Detect which cell encompasses the target text, then output its [x, y] center coordinate. 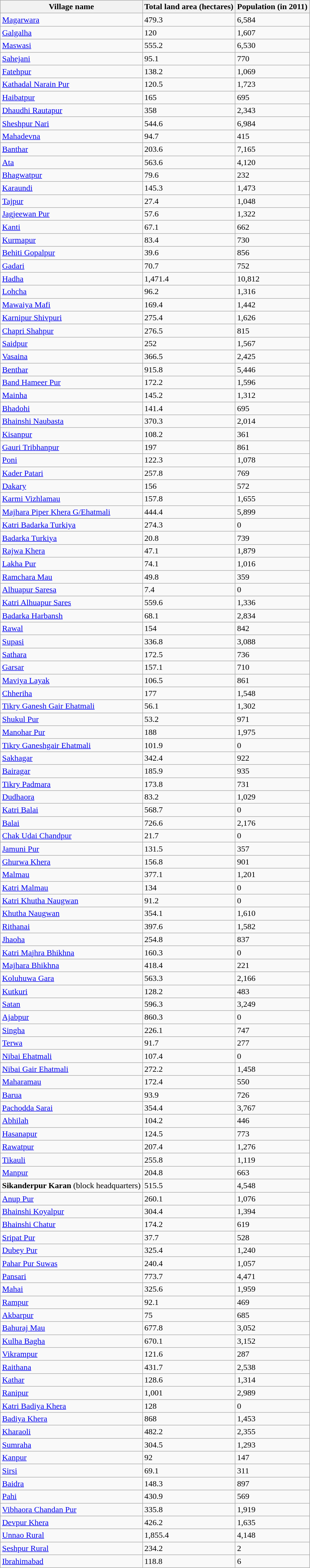
Katri Alhuapur Sares [71, 603]
Alhuapur Saresa [71, 590]
555.2 [189, 46]
Rithanai [71, 926]
483 [272, 991]
677.8 [189, 1328]
Kader Patari [71, 473]
572 [272, 486]
276.5 [189, 330]
2,834 [272, 616]
528 [272, 1238]
311 [272, 1471]
Mahadevna [71, 136]
418.4 [189, 965]
121.6 [189, 1354]
7,165 [272, 149]
226.1 [189, 1030]
37.7 [189, 1238]
Malmau [71, 875]
726 [272, 1095]
2,538 [272, 1367]
1,076 [272, 1198]
568.7 [189, 810]
736 [272, 654]
366.5 [189, 356]
177 [189, 693]
Tajpur [71, 201]
172.4 [189, 1082]
254.8 [189, 939]
47.1 [189, 551]
922 [272, 758]
Poni [71, 460]
91.2 [189, 901]
Vikrampur [71, 1354]
Mawaiya Mafi [71, 305]
3,152 [272, 1341]
731 [272, 784]
92.1 [189, 1302]
207.4 [189, 1147]
128.6 [189, 1380]
185.9 [189, 771]
Kurmapur [71, 240]
1,610 [272, 914]
53.2 [189, 719]
370.3 [189, 421]
204.8 [189, 1173]
Kisanpur [71, 434]
197 [189, 447]
2,989 [272, 1393]
101.9 [189, 745]
773 [272, 1134]
563.3 [189, 978]
663 [272, 1173]
49.8 [189, 577]
Dudhaora [71, 797]
397.6 [189, 926]
108.2 [189, 434]
Population (in 2011) [272, 7]
6,530 [272, 46]
106.5 [189, 680]
Kanti [71, 227]
935 [272, 771]
1,855.4 [189, 1535]
Terwa [71, 1043]
550 [272, 1082]
770 [272, 59]
325.4 [189, 1250]
21.7 [189, 836]
1,312 [272, 395]
Jagjeewan Pur [71, 214]
5,899 [272, 512]
Lakha Pur [71, 564]
83.4 [189, 240]
Maharamau [71, 1082]
Pahi [71, 1497]
4,548 [272, 1185]
752 [272, 266]
240.4 [189, 1263]
120 [189, 33]
860.3 [189, 1017]
Kathar [71, 1380]
Barua [71, 1095]
426.2 [189, 1522]
234.2 [189, 1548]
Sathara [71, 654]
57.6 [189, 214]
842 [272, 629]
70.7 [189, 266]
431.7 [189, 1367]
Raithana [71, 1367]
1,394 [272, 1212]
1,240 [272, 1250]
335.8 [189, 1509]
1,276 [272, 1147]
Bhainshi Chatur [71, 1225]
1,471.4 [189, 279]
342.4 [189, 758]
Kulha Bagha [71, 1341]
Bhagwatpur [71, 175]
Haibatpur [71, 97]
1,322 [272, 214]
Chapri Shahpur [71, 330]
358 [189, 110]
Total land area (hectares) [189, 7]
359 [272, 577]
559.6 [189, 603]
Sirsi [71, 1471]
4,120 [272, 162]
6,984 [272, 123]
Unnao Rural [71, 1535]
901 [272, 862]
897 [272, 1484]
Hadha [71, 279]
Koluhuwa Gara [71, 978]
739 [272, 538]
1,442 [272, 305]
287 [272, 1354]
971 [272, 719]
Bahuraj Mau [71, 1328]
Katri Majhra Bhikhna [71, 952]
1,057 [272, 1263]
685 [272, 1315]
Majhara Bhikhna [71, 965]
169.4 [189, 305]
Supasi [71, 642]
68.1 [189, 616]
Band Hameer Pur [71, 383]
128 [189, 1406]
Katri Khutha Naugwan [71, 901]
Badarka Harbansh [71, 616]
156 [189, 486]
Anup Pur [71, 1198]
93.9 [189, 1095]
Akbarpur [71, 1315]
361 [272, 434]
Behiti Gopalpur [71, 253]
122.3 [189, 460]
124.5 [189, 1134]
1,078 [272, 460]
Sahejani [71, 59]
Katri Balai [71, 810]
Badiya Khera [71, 1419]
104.2 [189, 1121]
430.9 [189, 1497]
120.5 [189, 84]
2 [272, 1548]
165 [189, 97]
Rampur [71, 1302]
2,355 [272, 1432]
128.2 [189, 991]
Rawal [71, 629]
221 [272, 965]
257.8 [189, 473]
232 [272, 175]
Chheriha [71, 693]
131.5 [189, 849]
Tikry Ganesh Gair Ehatmali [71, 706]
Tikry Ganeshgair Ehatmali [71, 745]
Magarwara [71, 20]
1,048 [272, 201]
Abhilah [71, 1121]
260.1 [189, 1198]
596.3 [189, 1004]
304.4 [189, 1212]
1,458 [272, 1069]
357 [272, 849]
118.8 [189, 1561]
2,176 [272, 823]
Maviya Layak [71, 680]
Dakary [71, 486]
Garsar [71, 667]
6 [272, 1561]
157.1 [189, 667]
544.6 [189, 123]
1,336 [272, 603]
Ghurwa Khera [71, 862]
Dhaudhi Rautapur [71, 110]
1,635 [272, 1522]
Karaundi [71, 188]
252 [189, 343]
Chak Udai Chandpur [71, 836]
515.5 [189, 1185]
69.1 [189, 1471]
815 [272, 330]
4,471 [272, 1276]
Vasaina [71, 356]
Jamuni Pur [71, 849]
172.5 [189, 654]
74.1 [189, 564]
Ata [71, 162]
20.8 [189, 538]
Jhaoha [71, 939]
Satan [71, 1004]
1,626 [272, 318]
Saidpur [71, 343]
Tikry Padmara [71, 784]
3,249 [272, 1004]
Pansari [71, 1276]
Ranipur [71, 1393]
Tikauli [71, 1160]
Karnipur Shivpuri [71, 318]
96.2 [189, 292]
1,567 [272, 343]
Gauri Tribhanpur [71, 447]
1,201 [272, 875]
856 [272, 253]
Karmi Vizhlamau [71, 499]
3,052 [272, 1328]
274.3 [189, 525]
75 [189, 1315]
92 [189, 1458]
10,812 [272, 279]
377.1 [189, 875]
27.4 [189, 201]
569 [272, 1497]
1,959 [272, 1289]
482.2 [189, 1432]
2,014 [272, 421]
7.4 [189, 590]
172.2 [189, 383]
Manpur [71, 1173]
275.4 [189, 318]
Sripat Pur [71, 1238]
1,314 [272, 1380]
670.1 [189, 1341]
Bhadohi [71, 408]
79.6 [189, 175]
Baidra [71, 1484]
148.3 [189, 1484]
444.4 [189, 512]
415 [272, 136]
Kharaoli [71, 1432]
354.1 [189, 914]
Lohcha [71, 292]
95.1 [189, 59]
4,148 [272, 1535]
91.7 [189, 1043]
Shukul Pur [71, 719]
Rawatpur [71, 1147]
1,316 [272, 292]
Singha [71, 1030]
Badarka Turkiya [71, 538]
3,767 [272, 1108]
255.8 [189, 1160]
Majhara Piper Khera G/Ehatmali [71, 512]
134 [189, 888]
203.6 [189, 149]
39.6 [189, 253]
Seshpur Rural [71, 1548]
5,446 [272, 369]
2,166 [272, 978]
1,607 [272, 33]
Nibai Gair Ehatmali [71, 1069]
325.6 [189, 1289]
Kathadal Narain Pur [71, 84]
Ajabpur [71, 1017]
154 [189, 629]
1,596 [272, 383]
174.2 [189, 1225]
1,029 [272, 797]
1,582 [272, 926]
67.1 [189, 227]
1,723 [272, 84]
Rajwa Khera [71, 551]
Manohar Pur [71, 732]
1,016 [272, 564]
1,069 [272, 71]
160.3 [189, 952]
1,119 [272, 1160]
1,919 [272, 1509]
563.6 [189, 162]
710 [272, 667]
3,088 [272, 642]
Village name [71, 7]
1,548 [272, 693]
479.3 [189, 20]
Mahai [71, 1289]
Sumraha [71, 1445]
Bhainshi Naubasta [71, 421]
769 [272, 473]
145.2 [189, 395]
773.7 [189, 1276]
730 [272, 240]
Dubey Pur [71, 1250]
Vibhaora Chandan Pur [71, 1509]
Katri Badiya Khera [71, 1406]
Galgalha [71, 33]
Mainha [71, 395]
Gadari [71, 266]
1,655 [272, 499]
Sakhagar [71, 758]
747 [272, 1030]
336.8 [189, 642]
Katri Malmau [71, 888]
304.5 [189, 1445]
1,975 [272, 732]
2,425 [272, 356]
6,584 [272, 20]
138.2 [189, 71]
Hasanapur [71, 1134]
1,453 [272, 1419]
1,473 [272, 188]
94.7 [189, 136]
Maswasi [71, 46]
Bhainshi Koyalpur [71, 1212]
188 [189, 732]
469 [272, 1302]
Ibrahimabad [71, 1561]
Pahar Pur Suwas [71, 1263]
Kanpur [71, 1458]
726.6 [189, 823]
157.8 [189, 499]
662 [272, 227]
141.4 [189, 408]
Khutha Naugwan [71, 914]
156.8 [189, 862]
Nibai Ehatmali [71, 1056]
1,302 [272, 706]
Bairagar [71, 771]
Sheshpur Nari [71, 123]
56.1 [189, 706]
Devpur Khera [71, 1522]
Benthar [71, 369]
354.4 [189, 1108]
915.8 [189, 369]
1,293 [272, 1445]
Ramchara Mau [71, 577]
Katri Badarka Turkiya [71, 525]
173.8 [189, 784]
Pachodda Sarai [71, 1108]
Fatehpur [71, 71]
147 [272, 1458]
446 [272, 1121]
Balai [71, 823]
Sikanderpur Karan (block headquarters) [71, 1185]
83.2 [189, 797]
145.3 [189, 188]
Banthar [71, 149]
272.2 [189, 1069]
277 [272, 1043]
Kutkuri [71, 991]
1,001 [189, 1393]
837 [272, 939]
1,879 [272, 551]
868 [189, 1419]
2,343 [272, 110]
619 [272, 1225]
107.4 [189, 1056]
